Provide the [x, y] coordinate of the cell's center where the given text is located.  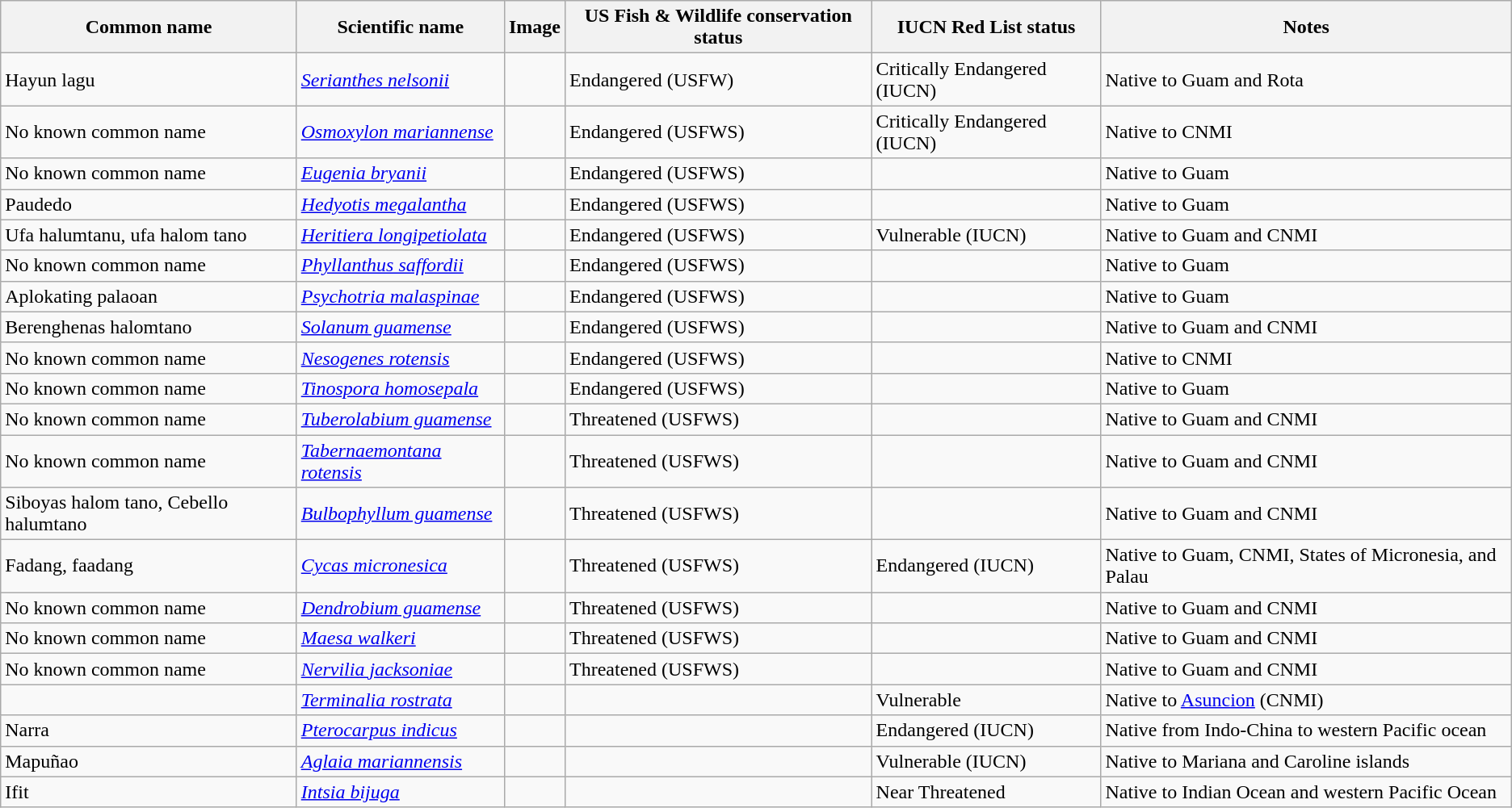
Common name [149, 27]
Nesogenes rotensis [401, 358]
Endangered (USFW) [719, 79]
Phyllanthus saffordii [401, 266]
Hedyotis megalantha [401, 204]
Psychotria malaspinae [401, 296]
Heritiera longipetiolata [401, 235]
Notes [1306, 27]
Mapuñao [149, 761]
Aglaia mariannensis [401, 761]
Solanum guamense [401, 327]
Hayun lagu [149, 79]
Native to Guam, CNMI, States of Micronesia, and Palau [1306, 567]
Near Threatened [986, 792]
Nervilia jacksoniae [401, 669]
IUCN Red List status [986, 27]
Native to Guam and Rota [1306, 79]
Serianthes nelsonii [401, 79]
Tuberolabium guamense [401, 419]
Tabernaemontana rotensis [401, 460]
Aplokating palaoan [149, 296]
Scientific name [401, 27]
Native to Mariana and Caroline islands [1306, 761]
Intsia bijuga [401, 792]
Bulbophyllum guamense [401, 513]
Tinospora homosepala [401, 388]
Berenghenas halomtano [149, 327]
Osmoxylon mariannense [401, 132]
Narra [149, 731]
Eugenia bryanii [401, 174]
Fadang, faadang [149, 567]
Image [535, 27]
Cycas micronesica [401, 567]
Terminalia rostrata [401, 700]
Vulnerable [986, 700]
Ifit [149, 792]
Siboyas halom tano, Cebello halumtano [149, 513]
Dendrobium guamense [401, 608]
Pterocarpus indicus [401, 731]
Native to Asuncion (CNMI) [1306, 700]
Native to Indian Ocean and western Pacific Ocean [1306, 792]
Native from Indo-China to western Pacific ocean [1306, 731]
Ufa halumtanu, ufa halom tano [149, 235]
Paudedo [149, 204]
US Fish & Wildlife conservation status [719, 27]
Maesa walkeri [401, 638]
